For the text-containing cell, return its midpoint in [X, Y] coordinate format. 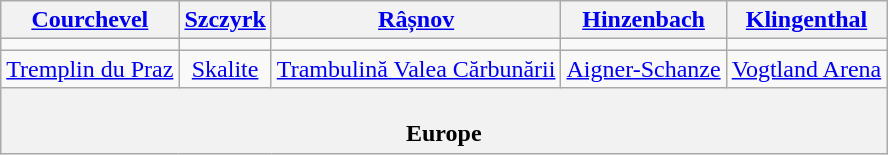
Vogtland Arena [806, 69]
Aigner-Schanze [644, 69]
Trambulină Valea Cărbunării [416, 69]
Tremplin du Praz [90, 69]
Hinzenbach [644, 20]
Szczyrk [225, 20]
Europe [444, 120]
Klingenthal [806, 20]
Courchevel [90, 20]
Skalite [225, 69]
Râșnov [416, 20]
